Output the (x, y) coordinate of the center of the cell containing the given text.  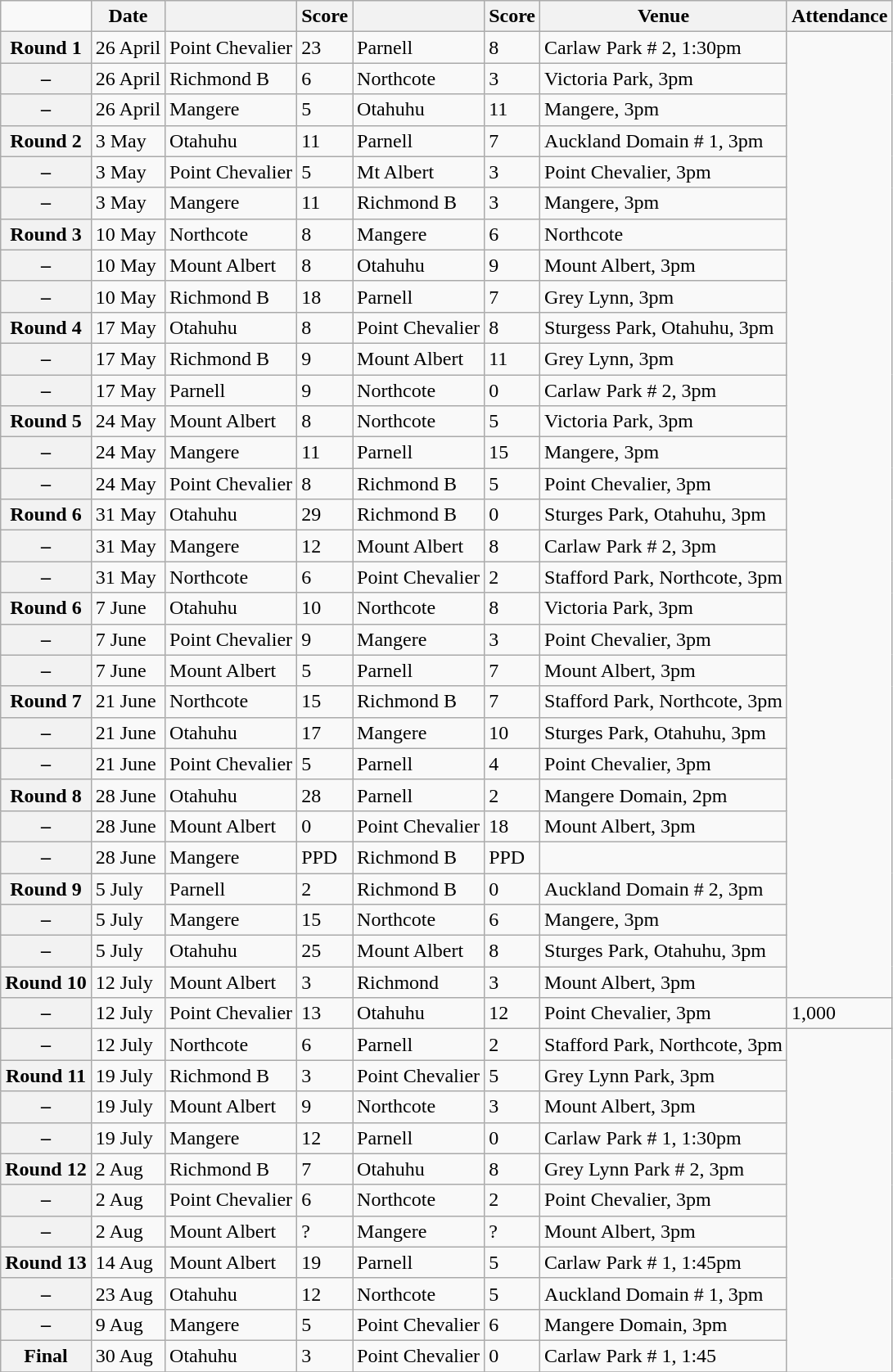
Attendance (839, 16)
Carlaw Park # 2, 1:30pm (664, 47)
25 (325, 951)
Auckland Domain # 2, 3pm (664, 888)
29 (325, 515)
Sturgess Park, Otahuhu, 3pm (664, 327)
Mt Albert (419, 172)
Round 11 (46, 1076)
Round 2 (46, 141)
23 (325, 47)
Carlaw Park # 1, 1:45pm (664, 1262)
Round 12 (46, 1169)
Venue (664, 16)
Date (128, 16)
Round 5 (46, 422)
Mangere Domain, 2pm (664, 795)
28 (325, 795)
14 Aug (128, 1262)
Round 8 (46, 795)
1,000 (839, 1013)
Round 7 (46, 702)
Richmond (419, 982)
Round 9 (46, 888)
Round 4 (46, 327)
23 Aug (128, 1293)
17 (325, 733)
19 (325, 1262)
Carlaw Park # 1, 1:45 (664, 1356)
Round 10 (46, 982)
Grey Lynn Park # 2, 3pm (664, 1169)
Round 13 (46, 1262)
Grey Lynn Park, 3pm (664, 1076)
Round 3 (46, 234)
30 Aug (128, 1356)
Carlaw Park # 1, 1:30pm (664, 1138)
Mangere Domain, 3pm (664, 1325)
9 Aug (128, 1325)
Round 1 (46, 47)
Final (46, 1356)
4 (512, 764)
13 (325, 1013)
